Identify which cell holds the provided text, then report its [x, y] central coordinate. 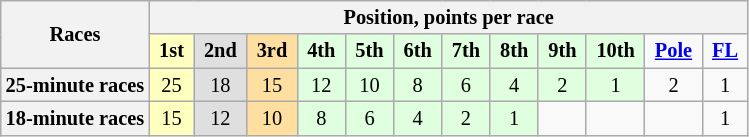
2nd [220, 51]
7th [466, 51]
18 [220, 85]
1st [172, 51]
5th [369, 51]
Position, points per race [448, 17]
Races [75, 34]
6th [418, 51]
FL [725, 51]
18-minute races [75, 118]
10th [615, 51]
25-minute races [75, 85]
9th [562, 51]
8th [514, 51]
3rd [272, 51]
Pole [674, 51]
4th [321, 51]
25 [172, 85]
